Find where the given text appears and provide that cell's center as (X, Y) coordinate. 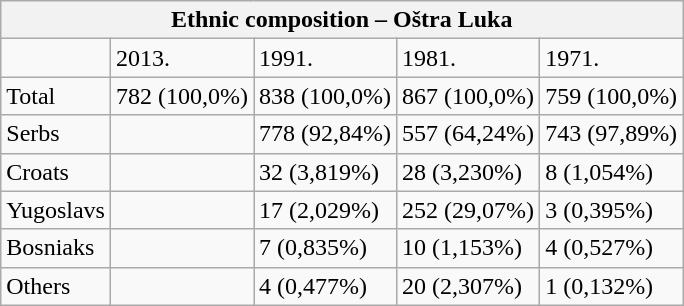
252 (29,07%) (468, 210)
Total (56, 96)
778 (92,84%) (326, 134)
838 (100,0%) (326, 96)
7 (0,835%) (326, 248)
28 (3,230%) (468, 172)
Croats (56, 172)
Serbs (56, 134)
557 (64,24%) (468, 134)
1991. (326, 58)
782 (100,0%) (182, 96)
2013. (182, 58)
1971. (612, 58)
8 (1,054%) (612, 172)
17 (2,029%) (326, 210)
1981. (468, 58)
4 (0,477%) (326, 286)
Ethnic composition – Oštra Luka (342, 20)
Bosniaks (56, 248)
Yugoslavs (56, 210)
1 (0,132%) (612, 286)
3 (0,395%) (612, 210)
20 (2,307%) (468, 286)
Others (56, 286)
32 (3,819%) (326, 172)
867 (100,0%) (468, 96)
10 (1,153%) (468, 248)
4 (0,527%) (612, 248)
759 (100,0%) (612, 96)
743 (97,89%) (612, 134)
